Return (x, y) of the center of cell containing provided text 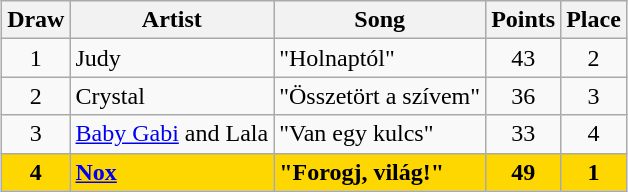
Baby Gabi and Lala (172, 134)
"Összetört a szívem" (380, 96)
Crystal (172, 96)
Points (524, 20)
36 (524, 96)
Song (380, 20)
Judy (172, 58)
"Holnaptól" (380, 58)
Artist (172, 20)
"Forogj, világ!" (380, 172)
Place (594, 20)
43 (524, 58)
Nox (172, 172)
"Van egy kulcs" (380, 134)
49 (524, 172)
33 (524, 134)
Draw (36, 20)
